Return (x, y) of the center of cell containing provided text 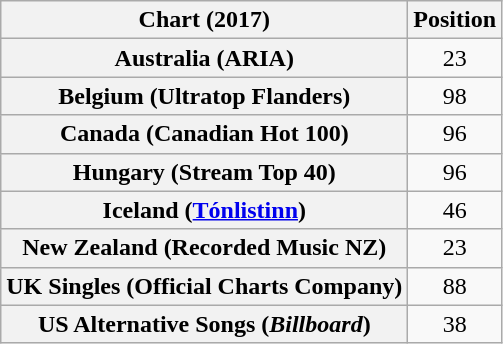
98 (455, 96)
US Alternative Songs (Billboard) (204, 324)
Hungary (Stream Top 40) (204, 172)
Position (455, 20)
38 (455, 324)
46 (455, 210)
88 (455, 286)
New Zealand (Recorded Music NZ) (204, 248)
UK Singles (Official Charts Company) (204, 286)
Chart (2017) (204, 20)
Belgium (Ultratop Flanders) (204, 96)
Australia (ARIA) (204, 58)
Canada (Canadian Hot 100) (204, 134)
Iceland (Tónlistinn) (204, 210)
